Capture the cell that displays the provided text and extract its (X, Y) central coordinate. 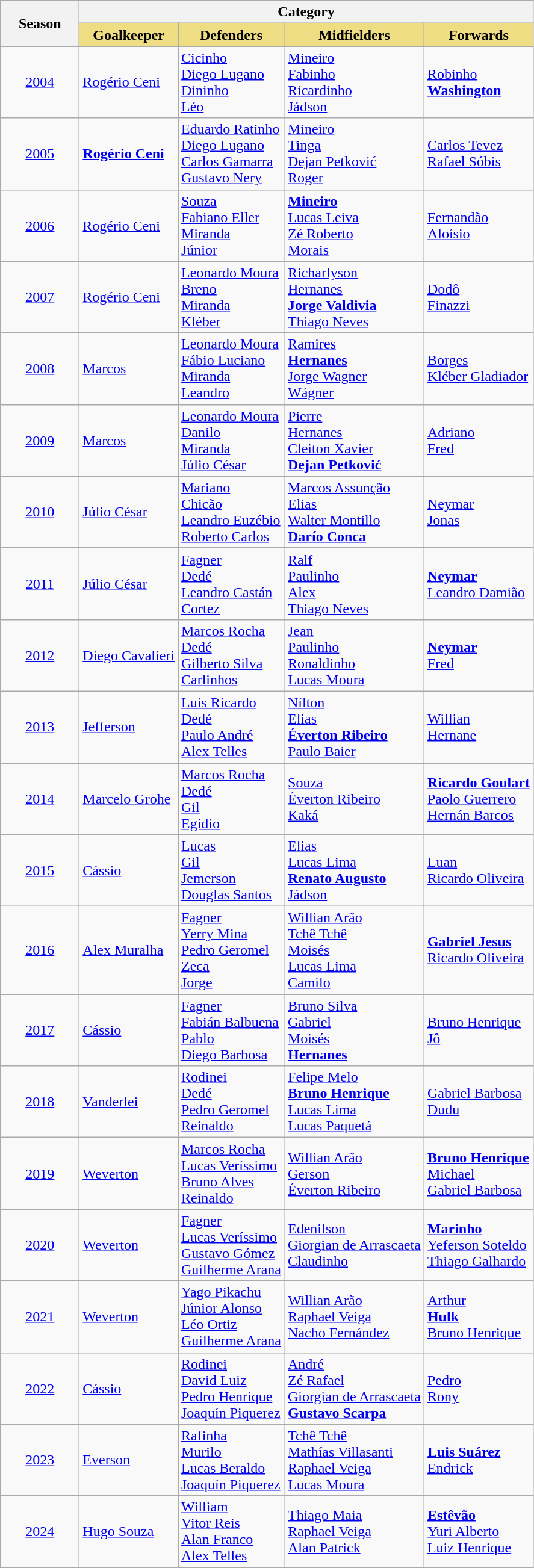
Borges Kléber Gladiador (478, 368)
Marcos Rocha Dedé Gilberto Silva Carlinhos (231, 655)
Fagner Yerry Mina Pedro Geromel Zeca Jorge (231, 950)
Thiago Maia Raphael Veiga Alan Patrick (354, 1531)
Neymar Leandro Damião (478, 584)
Marinho Yeferson Soteldo Thiago Galhardo (478, 1245)
2021 (40, 1317)
Alex Muralha (129, 950)
Edenilson Giorgian de Arrascaeta Claudinho (354, 1245)
William Vitor Reis Alan Franco Alex Telles (231, 1531)
Rafinha Murilo Lucas Beraldo Joaquín Piquerez (231, 1460)
2012 (40, 655)
Diego Cavalieri (129, 655)
Fagner Fabián Balbuena Pablo Diego Barbosa (231, 1030)
Defenders (231, 35)
Lucas Gil Jemerson Douglas Santos (231, 870)
Tchê Tchê Mathías Villasanti Raphael Veiga Lucas Moura (354, 1460)
Jefferson (129, 727)
Arthur Hulk Bruno Henrique (478, 1317)
Pierre Hernanes Cleiton Xavier Dejan Petković (354, 441)
Ralf Paulinho Alex Thiago Neves (354, 584)
Season (40, 23)
Rodinei Dedé Pedro Geromel Reinaldo (231, 1102)
Mineiro Fabinho Ricardinho Jádson (354, 82)
2016 (40, 950)
Estêvão Yuri Alberto Luiz Henrique (478, 1531)
Souza Éverton Ribeiro Kaká (354, 799)
Bruno Henrique Jô (478, 1030)
2013 (40, 727)
Willian Arão Tchê Tchê Moisés Lucas Lima Camilo (354, 950)
Hugo Souza (129, 1531)
Luan Ricardo Oliveira (478, 870)
Fagner Dedé Leandro Castán Cortez (231, 584)
Eduardo Ratinho Diego Lugano Carlos Gamarra Gustavo Nery (231, 154)
Pedro Rony (478, 1388)
Luis Suárez Endrick (478, 1460)
2006 (40, 225)
Souza Fabiano Eller Miranda Júnior (231, 225)
Gabriel Barbosa Dudu (478, 1102)
Adriano Fred (478, 441)
Yago Pikachu Júnior Alonso Léo Ortiz Guilherme Arana (231, 1317)
Marcos Assunção Elias Walter Montillo Darío Conca (354, 512)
2015 (40, 870)
Gabriel Jesus Ricardo Oliveira (478, 950)
Marcos Rocha Lucas Veríssimo Bruno Alves Reinaldo (231, 1174)
2011 (40, 584)
Leonardo Moura Breno Miranda Kléber (231, 297)
2022 (40, 1388)
Mineiro Tinga Dejan Petković Roger (354, 154)
Robinho Washington (478, 82)
2020 (40, 1245)
Everson (129, 1460)
Luis Ricardo Dedé Paulo André Alex Telles (231, 727)
Cicinho Diego Lugano Dininho Léo (231, 82)
André Zé Rafael Giorgian de Arrascaeta Gustavo Scarpa (354, 1388)
2010 (40, 512)
Vanderlei (129, 1102)
Fagner Lucas Veríssimo Gustavo Gómez Guilherme Arana (231, 1245)
2004 (40, 82)
Marcos Rocha Dedé Gil Egídio (231, 799)
Mineiro Lucas Leiva Zé Roberto Morais (354, 225)
Category (306, 12)
Willian Arão Gerson Éverton Ribeiro (354, 1174)
2005 (40, 154)
2007 (40, 297)
Dodô Finazzi (478, 297)
Leonardo Moura Danilo Miranda Júlio César (231, 441)
Neymar Jonas (478, 512)
Bruno Silva Gabriel Moisés Hernanes (354, 1030)
Rodinei David Luiz Pedro Henrique Joaquín Piquerez (231, 1388)
Nílton Elias Éverton Ribeiro Paulo Baier (354, 727)
Midfielders (354, 35)
2019 (40, 1174)
Mariano Chicão Leandro Euzébio Roberto Carlos (231, 512)
Forwards (478, 35)
2014 (40, 799)
Carlos Tevez Rafael Sóbis (478, 154)
Willian Hernane (478, 727)
2009 (40, 441)
Leonardo Moura Fábio Luciano Miranda Leandro (231, 368)
2023 (40, 1460)
Fernandão Aloísio (478, 225)
Ramires Hernanes Jorge Wagner Wágner (354, 368)
Jean Paulinho Ronaldinho Lucas Moura (354, 655)
2017 (40, 1030)
Goalkeeper (129, 35)
Richarlyson Hernanes Jorge Valdivia Thiago Neves (354, 297)
2018 (40, 1102)
Marcelo Grohe (129, 799)
2024 (40, 1531)
Felipe Melo Bruno Henrique Lucas Lima Lucas Paquetá (354, 1102)
Willian Arão Raphael Veiga Nacho Fernández (354, 1317)
Bruno Henrique Michael Gabriel Barbosa (478, 1174)
Neymar Fred (478, 655)
Elias Lucas Lima Renato Augusto Jádson (354, 870)
2008 (40, 368)
Ricardo Goulart Paolo Guerrero Hernán Barcos (478, 799)
